Find where the given text appears and provide that cell's center as [X, Y] coordinate. 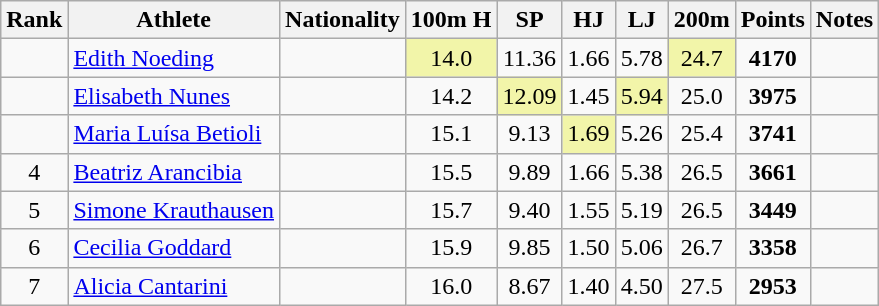
3661 [772, 172]
5.94 [642, 96]
3449 [772, 210]
15.9 [451, 248]
6 [34, 248]
5.19 [642, 210]
5.26 [642, 134]
Cecilia Goddard [174, 248]
25.4 [702, 134]
Elisabeth Nunes [174, 96]
25.0 [702, 96]
15.1 [451, 134]
Rank [34, 20]
SP [530, 20]
9.85 [530, 248]
9.89 [530, 172]
Maria Luísa Betioli [174, 134]
12.09 [530, 96]
7 [34, 286]
5 [34, 210]
Notes [844, 20]
Beatriz Arancibia [174, 172]
9.40 [530, 210]
5.78 [642, 58]
15.7 [451, 210]
8.67 [530, 286]
4 [34, 172]
4.50 [642, 286]
HJ [588, 20]
3741 [772, 134]
9.13 [530, 134]
LJ [642, 20]
5.38 [642, 172]
1.40 [588, 286]
26.7 [702, 248]
1.50 [588, 248]
Simone Krauthausen [174, 210]
Athlete [174, 20]
200m [702, 20]
Edith Noeding [174, 58]
14.2 [451, 96]
27.5 [702, 286]
4170 [772, 58]
Alicia Cantarini [174, 286]
Nationality [343, 20]
11.36 [530, 58]
Points [772, 20]
16.0 [451, 286]
5.06 [642, 248]
3975 [772, 96]
100m H [451, 20]
1.45 [588, 96]
24.7 [702, 58]
15.5 [451, 172]
1.69 [588, 134]
1.55 [588, 210]
2953 [772, 286]
14.0 [451, 58]
3358 [772, 248]
